From the cell containing the given text, extract its center point as (X, Y) coordinate. 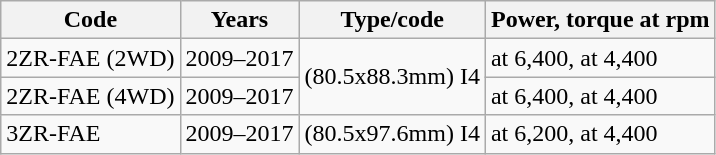
at 6,200, at 4,400 (600, 134)
2ZR-FAE (2WD) (90, 58)
2ZR-FAE (4WD) (90, 96)
Code (90, 20)
(80.5x88.3mm) I4 (392, 77)
Power, torque at rpm (600, 20)
(80.5x97.6mm) I4 (392, 134)
3ZR-FAE (90, 134)
Type/code (392, 20)
Years (240, 20)
